Capture the cell that displays the provided text and extract its [x, y] central coordinate. 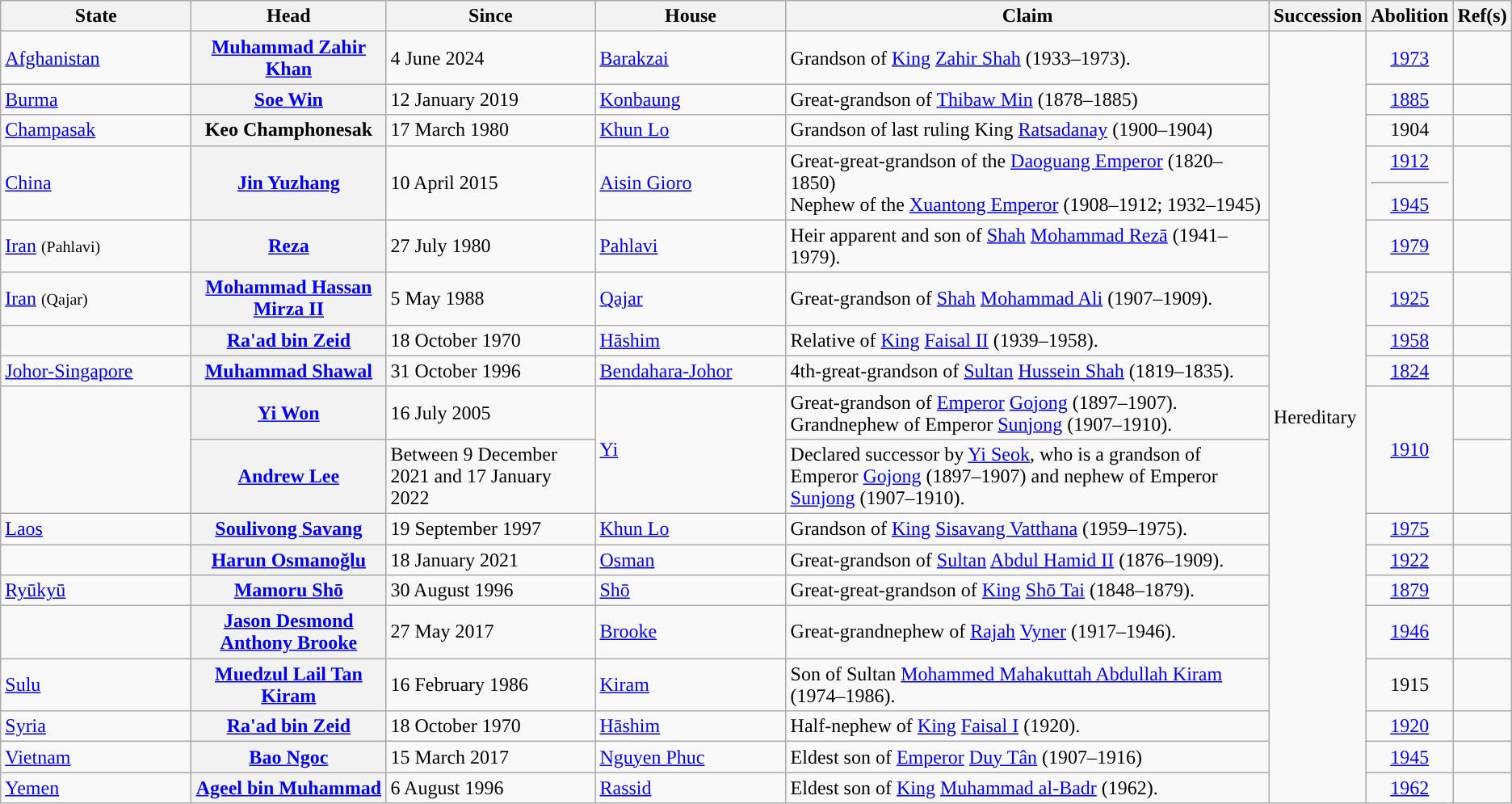
Muhammad Zahir Khan [289, 58]
Mamoru Shō [289, 591]
Andrew Lee [289, 476]
6 August 1996 [491, 788]
Hereditary [1317, 417]
30 August 1996 [491, 591]
Soe Win [289, 99]
1824 [1410, 371]
Burma [96, 99]
Yi [691, 449]
Reza [289, 246]
1885 [1410, 99]
Laos [96, 528]
Great-grandnephew of Rajah Vyner (1917–1946). [1027, 632]
Grandson of last ruling King Ratsadanay (1900–1904) [1027, 130]
Grandson of King Zahir Shah (1933–1973). [1027, 58]
1922 [1410, 560]
1904 [1410, 130]
Great-great-grandson of the Daoguang Emperor (1820–1850) Nephew of the Xuantong Emperor (1908–1912; 1932–1945) [1027, 183]
Ref(s) [1482, 16]
Bao Ngoc [289, 757]
Great-grandson of Sultan Abdul Hamid II (1876–1909). [1027, 560]
Great-grandson of Shah Mohammad Ali (1907–1909). [1027, 299]
Relative of King Faisal II (1939–1958). [1027, 340]
Iran (Qajar) [96, 299]
Barakzai [691, 58]
Great-grandson of Emperor Gojong (1897–1907).Grandnephew of Emperor Sunjong (1907–1910). [1027, 412]
Great-grandson of Thibaw Min (1878–1885) [1027, 99]
1973 [1410, 58]
Grandson of King Sisavang Vatthana (1959–1975). [1027, 528]
Half-nephew of King Faisal I (1920). [1027, 726]
16 July 2005 [491, 412]
15 March 2017 [491, 757]
Osman [691, 560]
Son of Sultan Mohammed Mahakuttah Abdullah Kiram (1974–1986). [1027, 685]
Brooke [691, 632]
Claim [1027, 16]
1910 [1410, 449]
1915 [1410, 685]
Muhammad Shawal [289, 371]
1946 [1410, 632]
Declared successor by Yi Seok, who is a grandson of Emperor Gojong (1897–1907) and nephew of Emperor Sunjong (1907–1910). [1027, 476]
Vietnam [96, 757]
4th-great-grandson of Sultan Hussein Shah (1819–1835). [1027, 371]
Harun Osmanoğlu [289, 560]
Afghanistan [96, 58]
Great-great-grandson of King Shō Tai (1848–1879). [1027, 591]
5 May 1988 [491, 299]
Qajar [691, 299]
1925 [1410, 299]
12 January 2019 [491, 99]
Syria [96, 726]
1979 [1410, 246]
Succession [1317, 16]
10 April 2015 [491, 183]
Abolition [1410, 16]
Kiram [691, 685]
17 March 1980 [491, 130]
China [96, 183]
Yemen [96, 788]
Sulu [96, 685]
18 January 2021 [491, 560]
Bendahara-Johor [691, 371]
Champasak [96, 130]
Pahlavi [691, 246]
4 June 2024 [491, 58]
1958 [1410, 340]
27 May 2017 [491, 632]
Konbaung [691, 99]
19 September 1997 [491, 528]
Since [491, 16]
Rassid [691, 788]
31 October 1996 [491, 371]
Iran (Pahlavi) [96, 246]
Johor-Singapore [96, 371]
1962 [1410, 788]
Mohammad Hassan Mirza II [289, 299]
16 February 1986 [491, 685]
Jason Desmond Anthony Brooke [289, 632]
19121945 [1410, 183]
1945 [1410, 757]
Ryūkyū [96, 591]
1920 [1410, 726]
Soulivong Savang [289, 528]
Jin Yuzhang [289, 183]
Aisin Gioro [691, 183]
1975 [1410, 528]
Between 9 December 2021 and 17 January 2022 [491, 476]
Keo Champhonesak [289, 130]
Ageel bin Muhammad [289, 788]
1879 [1410, 591]
Head [289, 16]
House [691, 16]
Shō [691, 591]
State [96, 16]
Muedzul Lail Tan Kiram [289, 685]
Eldest son of King Muhammad al-Badr (1962). [1027, 788]
Yi Won [289, 412]
27 July 1980 [491, 246]
Nguyen Phuc [691, 757]
Heir apparent and son of Shah Mohammad Rezā (1941–1979). [1027, 246]
Eldest son of Emperor Duy Tân (1907–1916) [1027, 757]
